Detect which cell encompasses the target text, then output its (x, y) center coordinate. 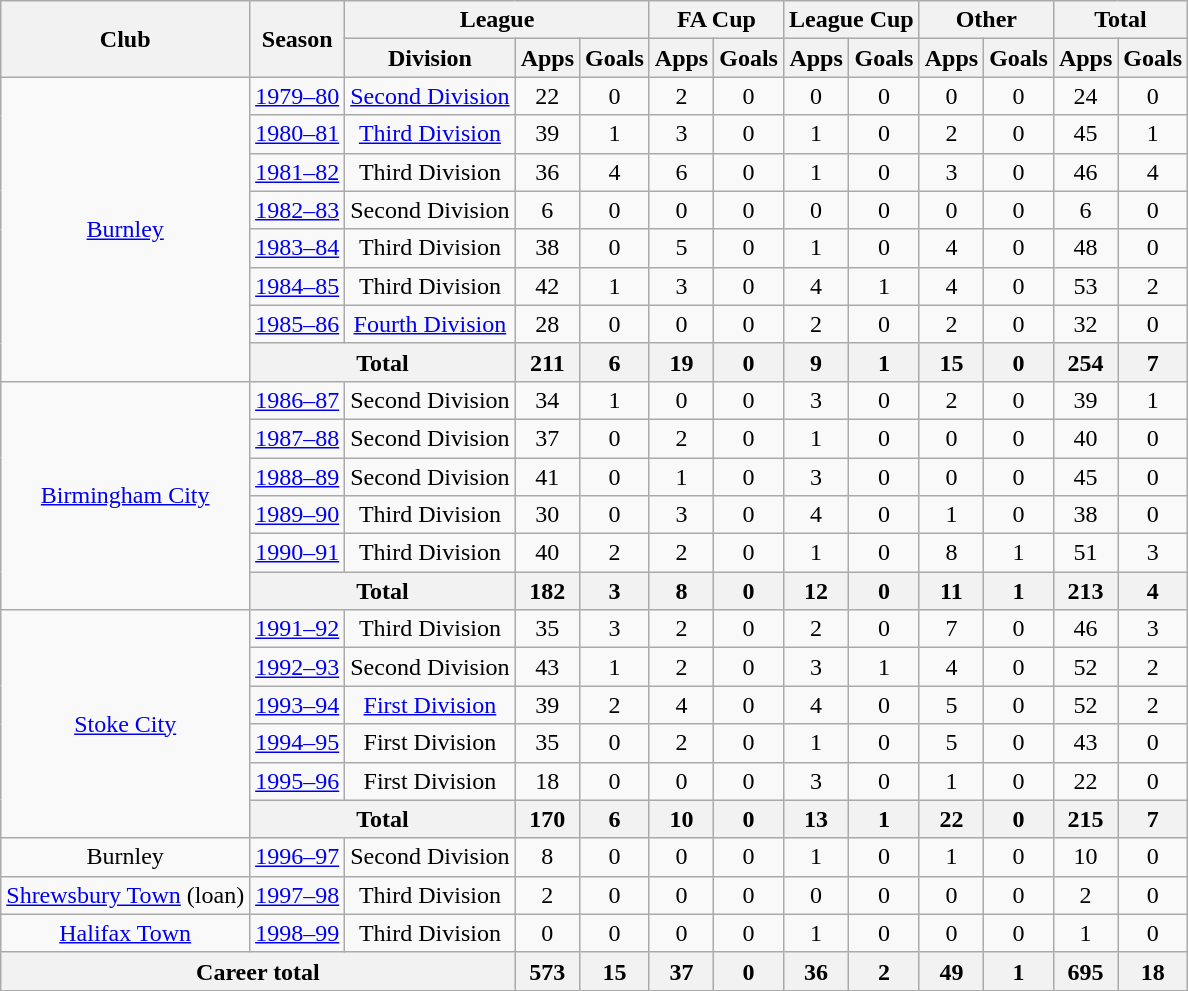
1996–97 (298, 857)
1984–85 (298, 286)
13 (816, 819)
695 (1085, 971)
170 (547, 819)
573 (547, 971)
1993–94 (298, 705)
League Cup (851, 20)
48 (1085, 248)
215 (1085, 819)
53 (1085, 286)
1981–82 (298, 172)
213 (1085, 591)
30 (547, 515)
211 (547, 362)
1983–84 (298, 248)
Other (986, 20)
1985–86 (298, 324)
Division (430, 58)
Halifax Town (126, 933)
1992–93 (298, 667)
182 (547, 591)
Career total (258, 971)
Season (298, 39)
42 (547, 286)
1991–92 (298, 629)
1980–81 (298, 134)
Shrewsbury Town (loan) (126, 895)
1982–83 (298, 210)
28 (547, 324)
1997–98 (298, 895)
51 (1085, 553)
24 (1085, 96)
1979–80 (298, 96)
12 (816, 591)
Birmingham City (126, 495)
1989–90 (298, 515)
11 (951, 591)
19 (681, 362)
32 (1085, 324)
1995–96 (298, 781)
1987–88 (298, 438)
254 (1085, 362)
34 (547, 400)
1986–87 (298, 400)
Club (126, 39)
1998–99 (298, 933)
FA Cup (716, 20)
49 (951, 971)
1990–91 (298, 553)
41 (547, 477)
League (498, 20)
9 (816, 362)
1994–95 (298, 743)
Stoke City (126, 724)
1988–89 (298, 477)
Fourth Division (430, 324)
